Find where the given text appears and provide that cell's center as (x, y) coordinate. 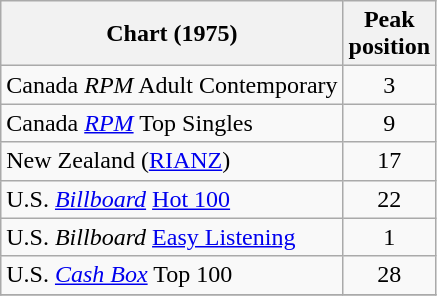
Peakposition (389, 34)
1 (389, 237)
U.S. Billboard Easy Listening (172, 237)
9 (389, 123)
U.S. Billboard Hot 100 (172, 199)
22 (389, 199)
17 (389, 161)
28 (389, 275)
New Zealand (RIANZ) (172, 161)
3 (389, 85)
Canada RPM Top Singles (172, 123)
Chart (1975) (172, 34)
Canada RPM Adult Contemporary (172, 85)
U.S. Cash Box Top 100 (172, 275)
